Pinpoint the cell where the given text exists, returning its [x, y] midpoint coordinate. 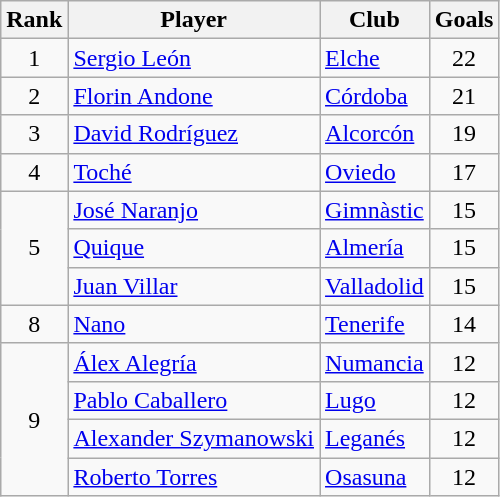
Tenerife [375, 324]
14 [464, 324]
José Naranjo [194, 210]
1 [34, 58]
Alexander Szymanowski [194, 438]
Florin Andone [194, 96]
Quique [194, 248]
Valladolid [375, 286]
8 [34, 324]
Oviedo [375, 172]
Gimnàstic [375, 210]
19 [464, 134]
Córdoba [375, 96]
Osasuna [375, 477]
Álex Alegría [194, 362]
Numancia [375, 362]
Nano [194, 324]
Lugo [375, 400]
Toché [194, 172]
Elche [375, 58]
Rank [34, 20]
2 [34, 96]
Roberto Torres [194, 477]
David Rodríguez [194, 134]
3 [34, 134]
Sergio León [194, 58]
22 [464, 58]
Pablo Caballero [194, 400]
21 [464, 96]
9 [34, 419]
Goals [464, 20]
4 [34, 172]
Juan Villar [194, 286]
Alcorcón [375, 134]
Almería [375, 248]
Player [194, 20]
Club [375, 20]
5 [34, 248]
Leganés [375, 438]
17 [464, 172]
